Find where the given text appears and provide that cell's center as (x, y) coordinate. 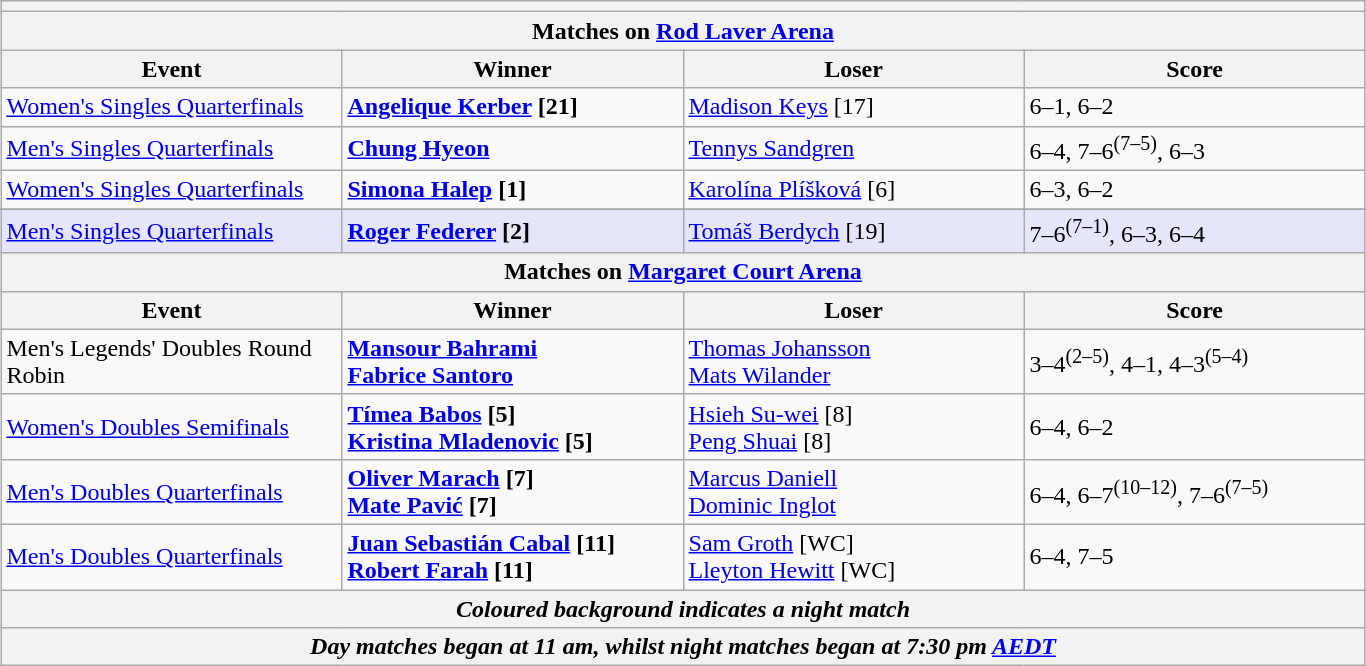
Mansour Bahrami Fabrice Santoro (512, 362)
Marcus Daniell Dominic Inglot (854, 492)
6–4, 6–2 (1194, 426)
Madison Keys [17] (854, 107)
Sam Groth [WC] Lleyton Hewitt [WC] (854, 556)
Matches on Margaret Court Arena (683, 272)
Karolína Plíšková [6] (854, 190)
Coloured background indicates a night match (683, 609)
Tennys Sandgren (854, 148)
6–4, 6–7(10–12), 7–6(7–5) (1194, 492)
Tímea Babos [5] Kristina Mladenovic [5] (512, 426)
Thomas Johansson Mats Wilander (854, 362)
Women's Doubles Semifinals (172, 426)
Oliver Marach [7] Mate Pavić [7] (512, 492)
3–4(2–5), 4–1, 4–3(5–4) (1194, 362)
6–1, 6–2 (1194, 107)
Day matches began at 11 am, whilst night matches began at 7:30 pm AEDT (683, 647)
Tomáš Berdych [19] (854, 232)
Juan Sebastián Cabal [11] Robert Farah [11] (512, 556)
Hsieh Su-wei [8] Peng Shuai [8] (854, 426)
Roger Federer [2] (512, 232)
6–3, 6–2 (1194, 190)
Angelique Kerber [21] (512, 107)
Simona Halep [1] (512, 190)
Matches on Rod Laver Arena (683, 31)
6–4, 7–6(7–5), 6–3 (1194, 148)
7–6(7–1), 6–3, 6–4 (1194, 232)
Men's Legends' Doubles Round Robin (172, 362)
Chung Hyeon (512, 148)
6–4, 7–5 (1194, 556)
